Scan for the cell matching the given text and deliver its (x, y) coordinate at center. 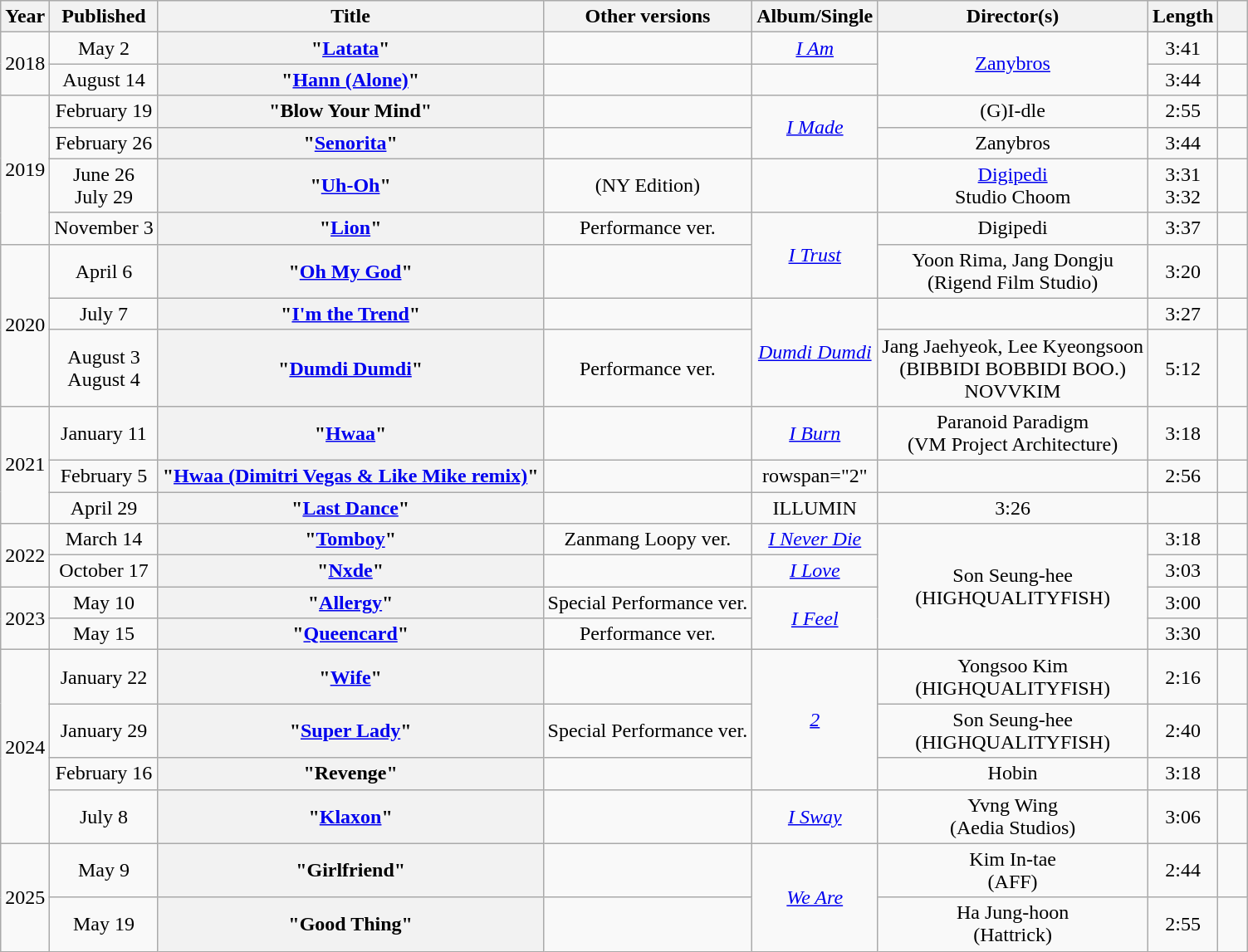
Hobin (1013, 774)
Dumdi Dumdi (815, 352)
"Blow Your Mind" (350, 111)
I Never Die (815, 539)
2023 (25, 618)
2018 (25, 64)
"Hann (Alone)" (350, 80)
Title (350, 17)
May 9 (104, 870)
rowspan="2" (815, 476)
"Klaxon" (350, 817)
"Senorita" (350, 143)
Length (1182, 17)
3:37 (1182, 228)
"Wife" (350, 677)
"Allergy" (350, 603)
Yvng Wing(Aedia Studios) (1013, 817)
3:06 (1182, 817)
August 14 (104, 80)
"Good Thing" (350, 925)
Yongsoo Kim(HIGHQUALITYFISH) (1013, 677)
ILLUMIN (815, 507)
"Queencard" (350, 634)
I Burn (815, 433)
March 14 (104, 539)
April 6 (104, 271)
Kim In-tae(AFF) (1013, 870)
2:56 (1182, 476)
February 19 (104, 111)
Yoon Rima, Jang Dongju(Rigend Film Studio) (1013, 271)
June 26July 29 (104, 186)
"Latata" (350, 48)
I Trust (815, 256)
3:26 (1013, 507)
(G)I-dle (1013, 111)
2022 (25, 555)
July 8 (104, 817)
3:41 (1182, 48)
October 17 (104, 571)
I Feel (815, 618)
2024 (25, 747)
August 3August 4 (104, 368)
I Love (815, 571)
Other versions (648, 17)
I Made (815, 127)
Published (104, 17)
April 29 (104, 507)
3:27 (1182, 314)
2020 (25, 325)
2025 (25, 897)
"Uh-Oh" (350, 186)
February 26 (104, 143)
January 29 (104, 730)
3:313:32 (1182, 186)
2:44 (1182, 870)
May 19 (104, 925)
DigipediStudio Choom (1013, 186)
Album/Single (815, 17)
Zanmang Loopy ver. (648, 539)
Year (25, 17)
"Last Dance" (350, 507)
2:40 (1182, 730)
"Oh My God" (350, 271)
"Dumdi Dumdi" (350, 368)
July 7 (104, 314)
"Super Lady" (350, 730)
3:30 (1182, 634)
May 15 (104, 634)
"Tomboy" (350, 539)
I Am (815, 48)
5:12 (1182, 368)
May 2 (104, 48)
Jang Jaehyeok, Lee Kyeongsoon(BIBBIDI BOBBIDI BOO.)NOVVKIM (1013, 368)
May 10 (104, 603)
3:03 (1182, 571)
We Are (815, 897)
I Sway (815, 817)
February 16 (104, 774)
"I'm the Trend" (350, 314)
"Nxde" (350, 571)
3:00 (1182, 603)
2021 (25, 465)
November 3 (104, 228)
"Girlfriend" (350, 870)
2019 (25, 169)
2 (815, 720)
February 5 (104, 476)
Digipedi (1013, 228)
"Lion" (350, 228)
"Hwaa" (350, 433)
3:20 (1182, 271)
2:16 (1182, 677)
Ha Jung-hoon(Hattrick) (1013, 925)
January 11 (104, 433)
Paranoid Paradigm(VM Project Architecture) (1013, 433)
January 22 (104, 677)
"Hwaa (Dimitri Vegas & Like Mike remix)" (350, 476)
"Revenge" (350, 774)
(NY Edition) (648, 186)
Director(s) (1013, 17)
